Return the [x, y] coordinate for the center point of the cell that contains the specified text.  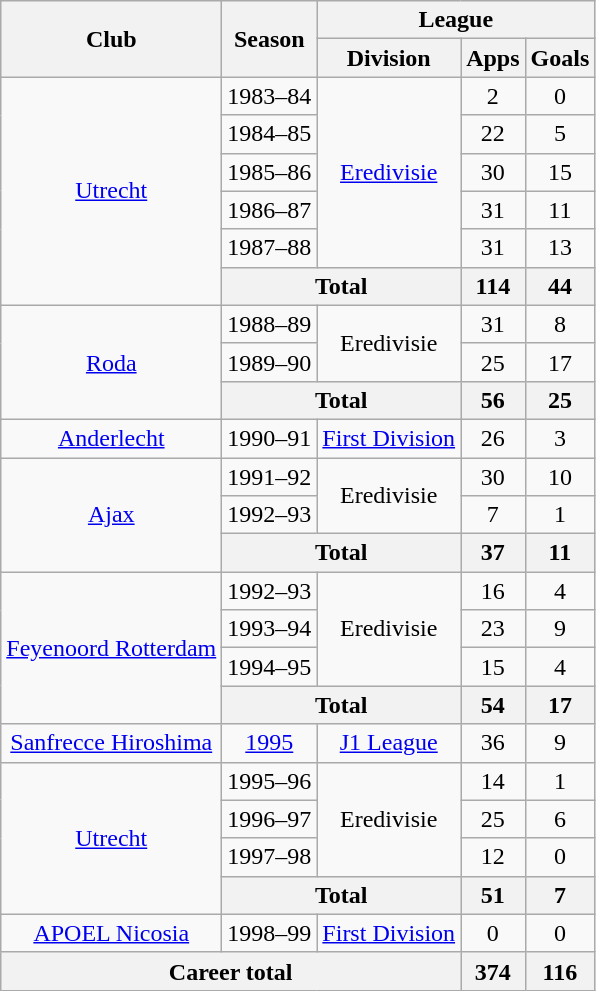
1997–98 [270, 857]
56 [493, 400]
1986–87 [270, 210]
114 [493, 286]
1993–94 [270, 629]
14 [493, 781]
1988–89 [270, 324]
3 [560, 438]
1987–88 [270, 248]
1989–90 [270, 362]
Goals [560, 58]
1985–86 [270, 172]
10 [560, 477]
1996–97 [270, 819]
1998–99 [270, 933]
6 [560, 819]
5 [560, 134]
Career total [231, 971]
374 [493, 971]
2 [493, 96]
116 [560, 971]
Roda [112, 362]
1995 [270, 743]
13 [560, 248]
44 [560, 286]
37 [493, 553]
Apps [493, 58]
1983–84 [270, 96]
1991–92 [270, 477]
8 [560, 324]
Anderlecht [112, 438]
Ajax [112, 515]
16 [493, 591]
51 [493, 895]
36 [493, 743]
J1 League [389, 743]
Club [112, 39]
1994–95 [270, 667]
22 [493, 134]
1990–91 [270, 438]
1995–96 [270, 781]
Division [389, 58]
Sanfrecce Hiroshima [112, 743]
League [456, 20]
APOEL Nicosia [112, 933]
23 [493, 629]
1984–85 [270, 134]
26 [493, 438]
54 [493, 705]
Season [270, 39]
12 [493, 857]
Feyenoord Rotterdam [112, 648]
